Provide the (x, y) coordinate of the cell's center where the given text is located.  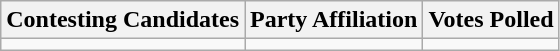
Party Affiliation (334, 20)
Contesting Candidates (123, 20)
Votes Polled (491, 20)
